Identify which cell holds the provided text, then report its (X, Y) central coordinate. 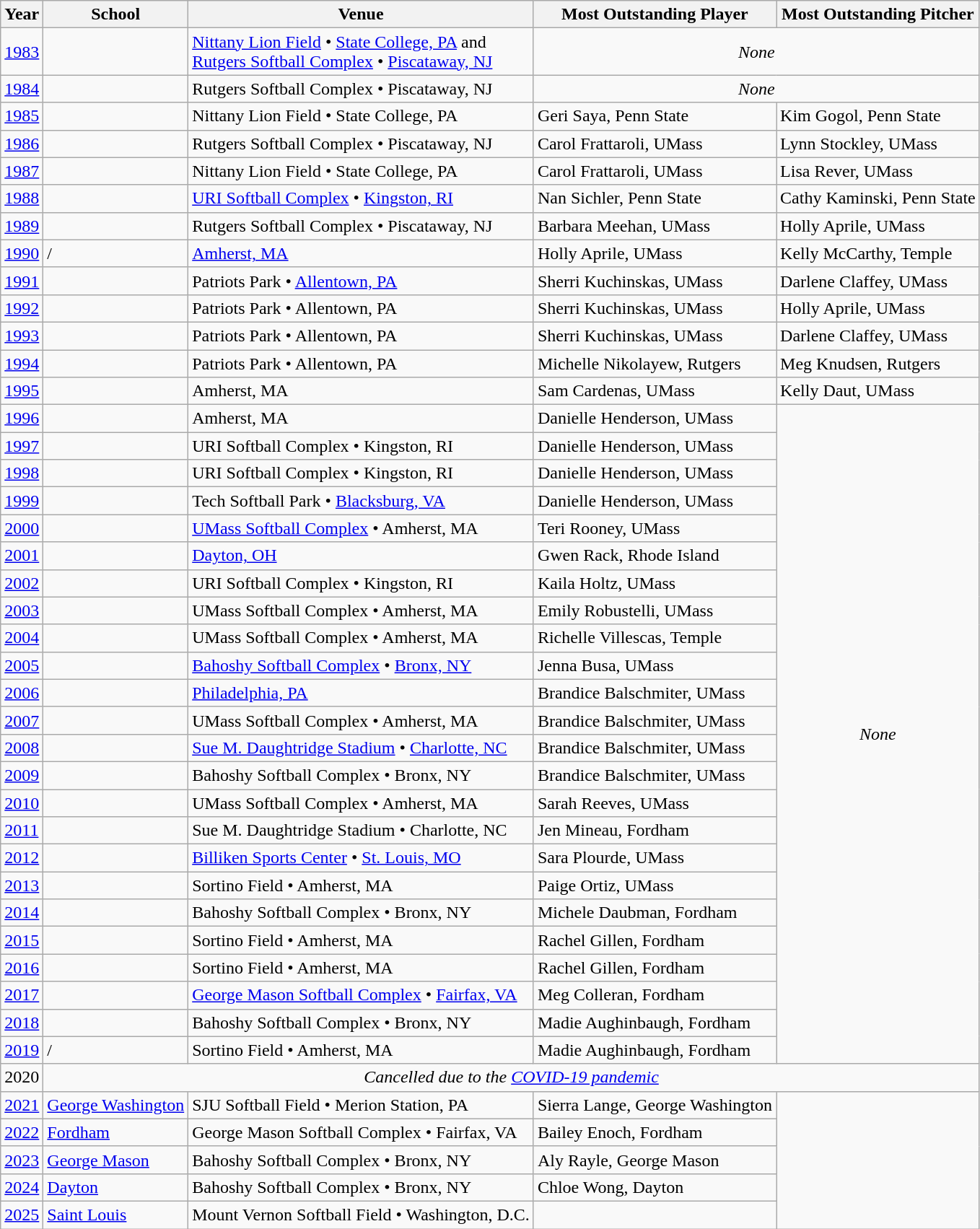
2025 (22, 1215)
2004 (22, 638)
Nittany Lion Field • State College, PA andRutgers Softball Complex • Piscataway, NJ (361, 52)
2011 (22, 831)
Kelly McCarthy, Temple (878, 253)
2001 (22, 556)
Philadelphia, PA (361, 693)
1997 (22, 446)
Kelly Daut, UMass (878, 391)
1992 (22, 308)
1996 (22, 419)
Cathy Kaminski, Penn State (878, 198)
2022 (22, 1132)
Most Outstanding Pitcher (878, 14)
Billiken Sports Center • St. Louis, MO (361, 858)
1993 (22, 336)
2023 (22, 1160)
Sam Cardenas, UMass (655, 391)
1987 (22, 171)
Jenna Busa, UMass (655, 665)
School (115, 14)
George Washington (115, 1105)
1985 (22, 116)
Cancelled due to the COVID-19 pandemic (511, 1077)
2005 (22, 665)
Fordham (115, 1132)
1991 (22, 281)
2019 (22, 1050)
2015 (22, 940)
Kim Gogol, Penn State (878, 116)
Saint Louis (115, 1215)
Bailey Enoch, Fordham (655, 1132)
Richelle Villescas, Temple (655, 638)
2010 (22, 803)
SJU Softball Field • Merion Station, PA (361, 1105)
Kaila Holtz, UMass (655, 583)
Paige Ortiz, UMass (655, 885)
Dayton, OH (361, 556)
2012 (22, 858)
1988 (22, 198)
2009 (22, 775)
2017 (22, 995)
Meg Colleran, Fordham (655, 995)
Sarah Reeves, UMass (655, 803)
Nan Sichler, Penn State (655, 198)
2018 (22, 1023)
Meg Knudsen, Rutgers (878, 363)
George Mason (115, 1160)
2002 (22, 583)
Mount Vernon Softball Field • Washington, D.C. (361, 1215)
Sierra Lange, George Washington (655, 1105)
2008 (22, 748)
Teri Rooney, UMass (655, 528)
1983 (22, 52)
2003 (22, 611)
2006 (22, 693)
Geri Saya, Penn State (655, 116)
2007 (22, 720)
2016 (22, 968)
2013 (22, 885)
Michele Daubman, Fordham (655, 913)
Tech Softball Park • Blacksburg, VA (361, 501)
Chloe Wong, Dayton (655, 1187)
2024 (22, 1187)
1994 (22, 363)
Aly Rayle, George Mason (655, 1160)
Lisa Rever, UMass (878, 171)
2020 (22, 1077)
1990 (22, 253)
Lynn Stockley, UMass (878, 144)
1986 (22, 144)
1989 (22, 226)
Venue (361, 14)
Barbara Meehan, UMass (655, 226)
Gwen Rack, Rhode Island (655, 556)
Most Outstanding Player (655, 14)
1995 (22, 391)
2000 (22, 528)
1999 (22, 501)
Michelle Nikolayew, Rutgers (655, 363)
Year (22, 14)
2014 (22, 913)
2021 (22, 1105)
1998 (22, 473)
Sara Plourde, UMass (655, 858)
Emily Robustelli, UMass (655, 611)
Dayton (115, 1187)
1984 (22, 89)
Jen Mineau, Fordham (655, 831)
